Return the (X, Y) coordinate for the center point of the cell that contains the specified text.  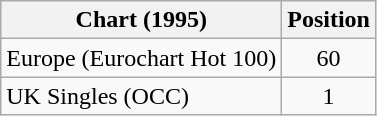
Europe (Eurochart Hot 100) (142, 58)
Chart (1995) (142, 20)
Position (329, 20)
60 (329, 58)
UK Singles (OCC) (142, 96)
1 (329, 96)
